From the cell containing the given text, extract its center point as [x, y] coordinate. 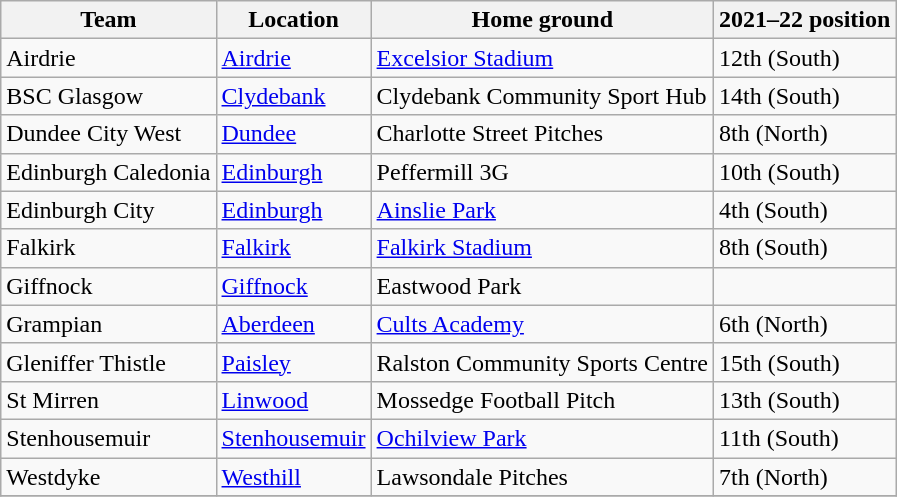
Aberdeen [294, 324]
Team [108, 20]
Westhill [294, 477]
13th (South) [804, 400]
Eastwood Park [542, 286]
7th (North) [804, 477]
Ralston Community Sports Centre [542, 362]
Edinburgh City [108, 210]
Dundee City West [108, 134]
14th (South) [804, 96]
Paisley [294, 362]
Gleniffer Thistle [108, 362]
8th (South) [804, 248]
Edinburgh Caledonia [108, 172]
6th (North) [804, 324]
Falkirk Stadium [542, 248]
Grampian [108, 324]
Cults Academy [542, 324]
Excelsior Stadium [542, 58]
Charlotte Street Pitches [542, 134]
Lawsondale Pitches [542, 477]
10th (South) [804, 172]
BSC Glasgow [108, 96]
Ochilview Park [542, 438]
Home ground [542, 20]
Dundee [294, 134]
15th (South) [804, 362]
Westdyke [108, 477]
8th (North) [804, 134]
Peffermill 3G [542, 172]
Mossedge Football Pitch [542, 400]
4th (South) [804, 210]
Linwood [294, 400]
11th (South) [804, 438]
Clydebank Community Sport Hub [542, 96]
St Mirren [108, 400]
Location [294, 20]
12th (South) [804, 58]
Clydebank [294, 96]
2021–22 position [804, 20]
Ainslie Park [542, 210]
